Detect which cell encompasses the target text, then output its (x, y) center coordinate. 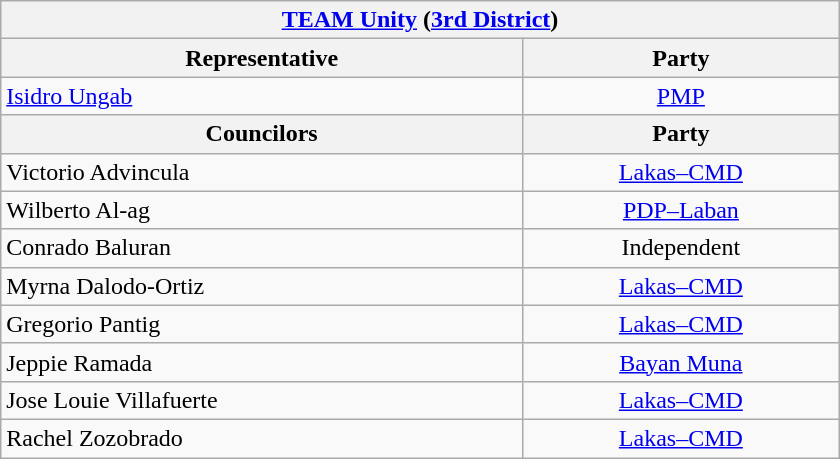
Rachel Zozobrado (262, 438)
TEAM Unity (3rd District) (420, 20)
Representative (262, 58)
Bayan Muna (680, 362)
PDP–Laban (680, 210)
Wilberto Al-ag (262, 210)
Independent (680, 248)
Myrna Dalodo-Ortiz (262, 286)
Conrado Baluran (262, 248)
Jose Louie Villafuerte (262, 400)
Jeppie Ramada (262, 362)
PMP (680, 96)
Councilors (262, 134)
Victorio Advincula (262, 172)
Isidro Ungab (262, 96)
Gregorio Pantig (262, 324)
